From the cell containing the given text, extract its center point as (x, y) coordinate. 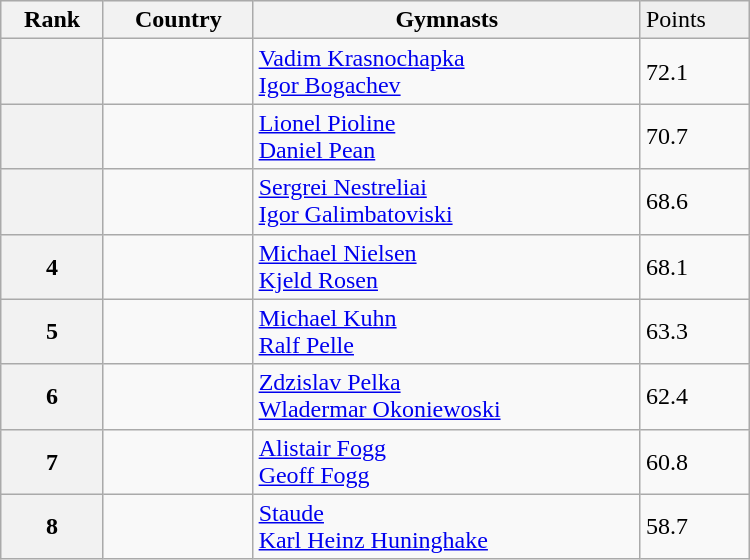
4 (52, 266)
Rank (52, 20)
Sergrei Nestreliai Igor Galimbatoviski (446, 202)
Lionel Pioline Daniel Pean (446, 136)
Alistair Fogg Geoff Fogg (446, 462)
Gymnasts (446, 20)
8 (52, 526)
7 (52, 462)
58.7 (694, 526)
Points (694, 20)
Michael Nielsen Kjeld Rosen (446, 266)
62.4 (694, 396)
68.6 (694, 202)
Country (178, 20)
Staude Karl Heinz Huninghake (446, 526)
68.1 (694, 266)
70.7 (694, 136)
72.1 (694, 72)
5 (52, 332)
63.3 (694, 332)
Michael Kuhn Ralf Pelle (446, 332)
60.8 (694, 462)
6 (52, 396)
Zdzislav Pelka Wladermar Okoniewoski (446, 396)
Vadim Krasnochapka Igor Bogachev (446, 72)
